Search for the cell housing the specified text and yield its [x, y] center coordinate. 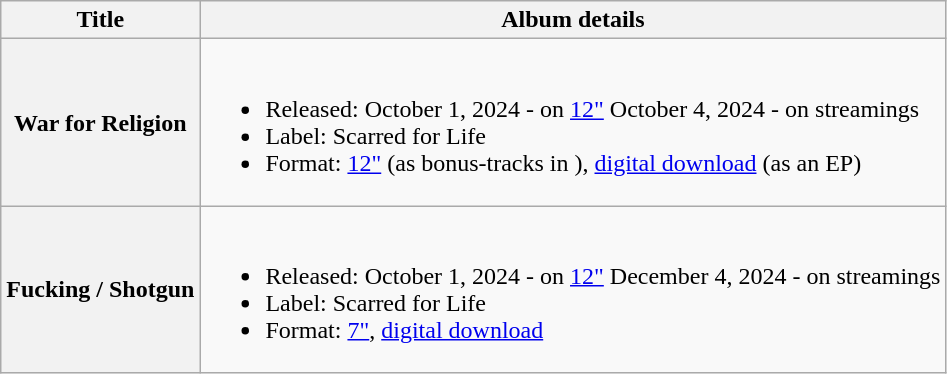
Album details [573, 20]
Title [100, 20]
Released: October 1, 2024 - on 12" December 4, 2024 - on streamingsLabel: Scarred for LifeFormat: 7", digital download [573, 290]
Fucking / Shotgun [100, 290]
War for Religion [100, 122]
